Identify which cell holds the provided text, then report its (x, y) central coordinate. 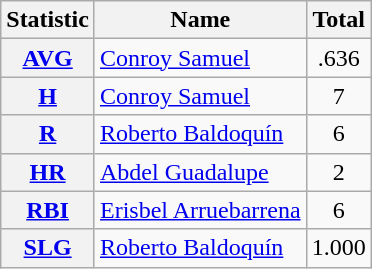
.636 (338, 58)
Statistic (48, 20)
HR (48, 172)
R (48, 134)
Abdel Guadalupe (200, 172)
Total (338, 20)
7 (338, 96)
SLG (48, 248)
AVG (48, 58)
1.000 (338, 248)
RBI (48, 210)
Name (200, 20)
Erisbel Arruebarrena (200, 210)
H (48, 96)
2 (338, 172)
